Determine the (x, y) coordinate at the center of the cell enclosing the given text.  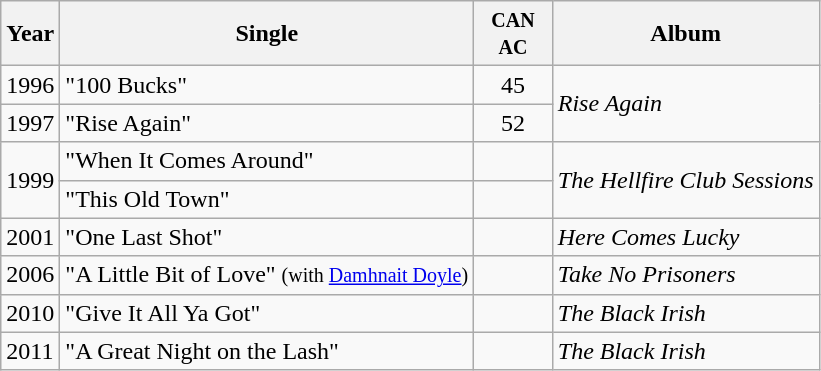
2001 (30, 237)
Album (686, 34)
"A Little Bit of Love" (with Damhnait Doyle) (267, 275)
1997 (30, 123)
Single (267, 34)
52 (514, 123)
"Give It All Ya Got" (267, 313)
"When It Comes Around" (267, 161)
2010 (30, 313)
1996 (30, 85)
Year (30, 34)
"Rise Again" (267, 123)
2011 (30, 351)
1999 (30, 180)
Take No Prisoners (686, 275)
45 (514, 85)
"One Last Shot" (267, 237)
CAN AC (514, 34)
"100 Bucks" (267, 85)
Here Comes Lucky (686, 237)
2006 (30, 275)
Rise Again (686, 104)
The Hellfire Club Sessions (686, 180)
"This Old Town" (267, 199)
"A Great Night on the Lash" (267, 351)
